Scan for the cell matching the given text and deliver its [x, y] coordinate at center. 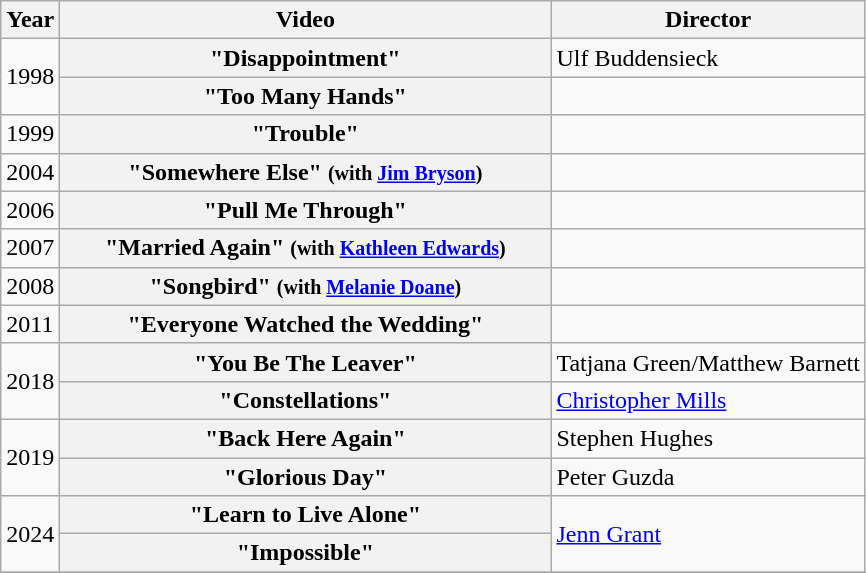
"Pull Me Through" [306, 210]
"Constellations" [306, 400]
"Back Here Again" [306, 438]
Ulf Buddensieck [708, 58]
Jenn Grant [708, 534]
Peter Guzda [708, 477]
2004 [30, 172]
2024 [30, 534]
"Disappointment" [306, 58]
1999 [30, 134]
"Everyone Watched the Wedding" [306, 324]
Year [30, 20]
"Trouble" [306, 134]
"Learn to Live Alone" [306, 515]
Stephen Hughes [708, 438]
"Impossible" [306, 553]
Tatjana Green/Matthew Barnett [708, 362]
Director [708, 20]
"Married Again" (with Kathleen Edwards) [306, 248]
2019 [30, 457]
"You Be The Leaver" [306, 362]
2008 [30, 286]
2006 [30, 210]
2007 [30, 248]
"Songbird" (with Melanie Doane) [306, 286]
"Too Many Hands" [306, 96]
Video [306, 20]
"Somewhere Else" (with Jim Bryson) [306, 172]
1998 [30, 77]
2018 [30, 381]
2011 [30, 324]
"Glorious Day" [306, 477]
Christopher Mills [708, 400]
